From the cell containing the given text, extract its center point as (x, y) coordinate. 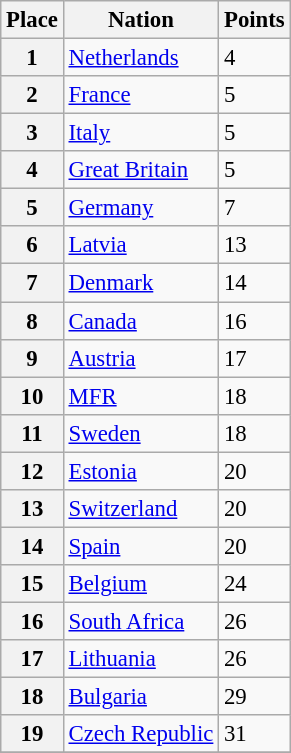
Estonia (140, 471)
6 (32, 245)
Netherlands (140, 58)
Place (32, 20)
Czech Republic (140, 734)
9 (32, 358)
12 (32, 471)
Bulgaria (140, 697)
South Africa (140, 621)
15 (32, 584)
24 (254, 584)
3 (32, 133)
2 (32, 95)
10 (32, 396)
Switzerland (140, 509)
11 (32, 433)
Canada (140, 321)
8 (32, 321)
Germany (140, 208)
31 (254, 734)
Latvia (140, 245)
19 (32, 734)
1 (32, 58)
MFR (140, 396)
Denmark (140, 283)
Great Britain (140, 170)
Italy (140, 133)
Nation (140, 20)
Lithuania (140, 659)
Points (254, 20)
Belgium (140, 584)
Sweden (140, 433)
Austria (140, 358)
Spain (140, 546)
29 (254, 697)
France (140, 95)
